Output the (x, y) coordinate of the center of the cell containing the given text.  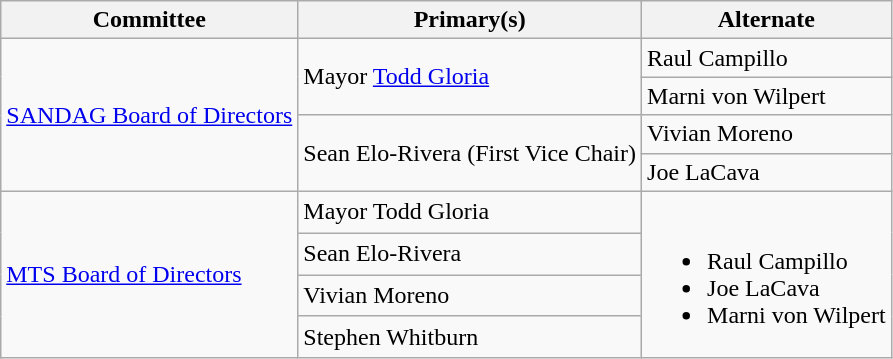
SANDAG Board of Directors (150, 115)
MTS Board of Directors (150, 274)
Raul CampilloJoe LaCavaMarni von Wilpert (767, 274)
Raul Campillo (767, 58)
Sean Elo-Rivera (470, 254)
Marni von Wilpert (767, 96)
Sean Elo-Rivera (First Vice Chair) (470, 153)
Joe LaCava (767, 172)
Alternate (767, 20)
Primary(s) (470, 20)
Stephen Whitburn (470, 337)
Committee (150, 20)
